Determine the [x, y] coordinate at the center of the cell enclosing the given text.  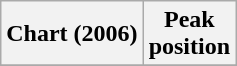
Chart (2006) [72, 34]
Peakposition [189, 34]
